Pinpoint the cell where the given text exists, returning its [x, y] midpoint coordinate. 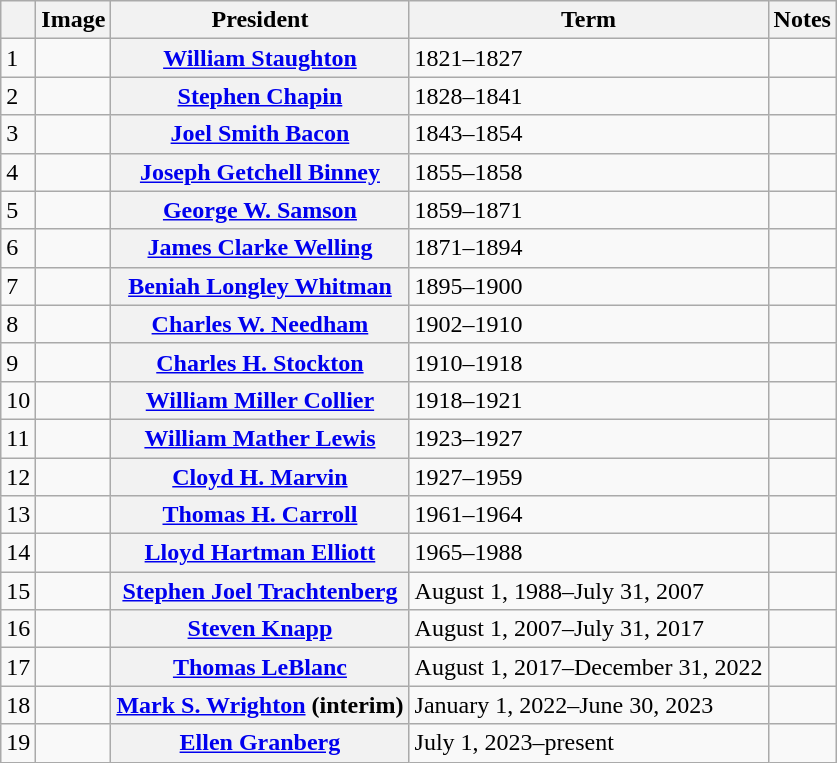
19 [18, 743]
George W. Samson [260, 210]
Image [74, 20]
17 [18, 667]
Stephen Chapin [260, 96]
1859–1871 [588, 210]
Mark S. Wrighton (interim) [260, 705]
President [260, 20]
Lloyd Hartman Elliott [260, 553]
1828–1841 [588, 96]
1 [18, 58]
William Staughton [260, 58]
7 [18, 286]
6 [18, 248]
Joseph Getchell Binney [260, 172]
1902–1910 [588, 324]
18 [18, 705]
Notes [802, 20]
Charles W. Needham [260, 324]
July 1, 2023–present [588, 743]
9 [18, 362]
August 1, 2017–December 31, 2022 [588, 667]
10 [18, 400]
3 [18, 134]
12 [18, 477]
13 [18, 515]
Thomas H. Carroll [260, 515]
Stephen Joel Trachtenberg [260, 591]
16 [18, 629]
August 1, 1988–July 31, 2007 [588, 591]
Charles H. Stockton [260, 362]
8 [18, 324]
William Mather Lewis [260, 438]
Steven Knapp [260, 629]
Term [588, 20]
1965–1988 [588, 553]
Beniah Longley Whitman [260, 286]
14 [18, 553]
1895–1900 [588, 286]
Thomas LeBlanc [260, 667]
Ellen Granberg [260, 743]
1821–1827 [588, 58]
James Clarke Welling [260, 248]
William Miller Collier [260, 400]
1871–1894 [588, 248]
4 [18, 172]
1923–1927 [588, 438]
2 [18, 96]
August 1, 2007–July 31, 2017 [588, 629]
5 [18, 210]
Joel Smith Bacon [260, 134]
January 1, 2022–June 30, 2023 [588, 705]
11 [18, 438]
15 [18, 591]
1918–1921 [588, 400]
1843–1854 [588, 134]
1855–1858 [588, 172]
1927–1959 [588, 477]
1961–1964 [588, 515]
1910–1918 [588, 362]
Cloyd H. Marvin [260, 477]
